Search for the cell housing the specified text and yield its (X, Y) center coordinate. 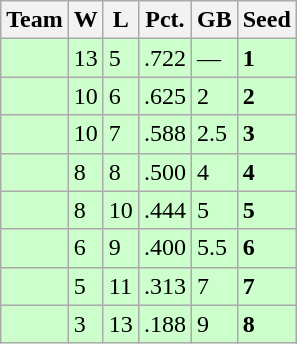
Team (35, 20)
.625 (164, 96)
2.5 (214, 134)
1 (266, 58)
Seed (266, 20)
.444 (164, 210)
.400 (164, 248)
L (120, 20)
.588 (164, 134)
11 (120, 286)
.500 (164, 172)
— (214, 58)
W (86, 20)
.313 (164, 286)
GB (214, 20)
.188 (164, 324)
Pct. (164, 20)
.722 (164, 58)
5.5 (214, 248)
